Return (X, Y) of the center of cell containing provided text 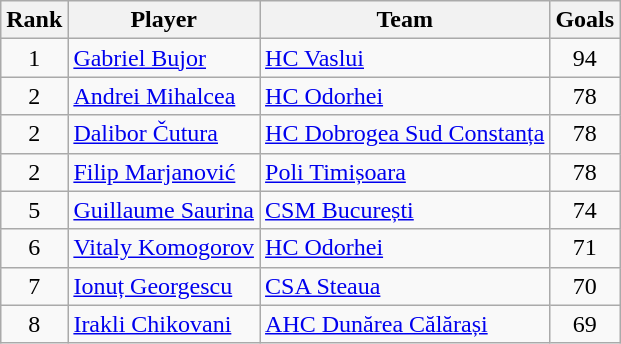
6 (34, 248)
Poli Timișoara (405, 172)
Gabriel Bujor (164, 58)
Andrei Mihalcea (164, 96)
8 (34, 324)
Rank (34, 20)
CSM București (405, 210)
69 (585, 324)
5 (34, 210)
Vitaly Komogorov (164, 248)
Goals (585, 20)
CSA Steaua (405, 286)
Ionuț Georgescu (164, 286)
Irakli Chikovani (164, 324)
HC Vaslui (405, 58)
70 (585, 286)
7 (34, 286)
Filip Marjanović (164, 172)
94 (585, 58)
Team (405, 20)
74 (585, 210)
Dalibor Čutura (164, 134)
Player (164, 20)
Guillaume Saurina (164, 210)
AHC Dunărea Călărași (405, 324)
HC Dobrogea Sud Constanța (405, 134)
71 (585, 248)
1 (34, 58)
